Provide the [x, y] coordinate of the cell's center where the given text is located.  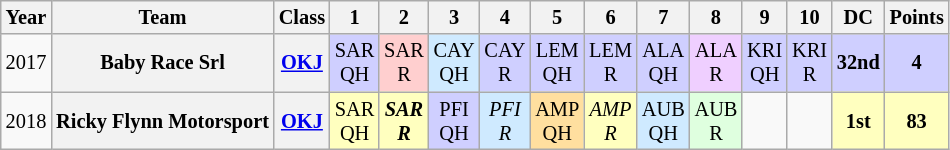
3 [454, 17]
LEMQH [557, 63]
AMPQH [557, 121]
5 [557, 17]
8 [716, 17]
CAYQH [454, 63]
83 [917, 121]
LEMR [610, 63]
Points [917, 17]
Class [302, 17]
ALAQH [664, 63]
9 [764, 17]
Year [26, 17]
1 [354, 17]
6 [610, 17]
CAYR [504, 63]
Baby Race Srl [162, 63]
7 [664, 17]
2018 [26, 121]
PFIR [504, 121]
ALAR [716, 63]
Team [162, 17]
KRIQH [764, 63]
Ricky Flynn Motorsport [162, 121]
32nd [858, 63]
1st [858, 121]
2017 [26, 63]
AMPR [610, 121]
KRIR [810, 63]
PFIQH [454, 121]
2 [404, 17]
10 [810, 17]
AUBQH [664, 121]
AUBR [716, 121]
DC [858, 17]
